For the text-containing cell, return its midpoint in (X, Y) coordinate format. 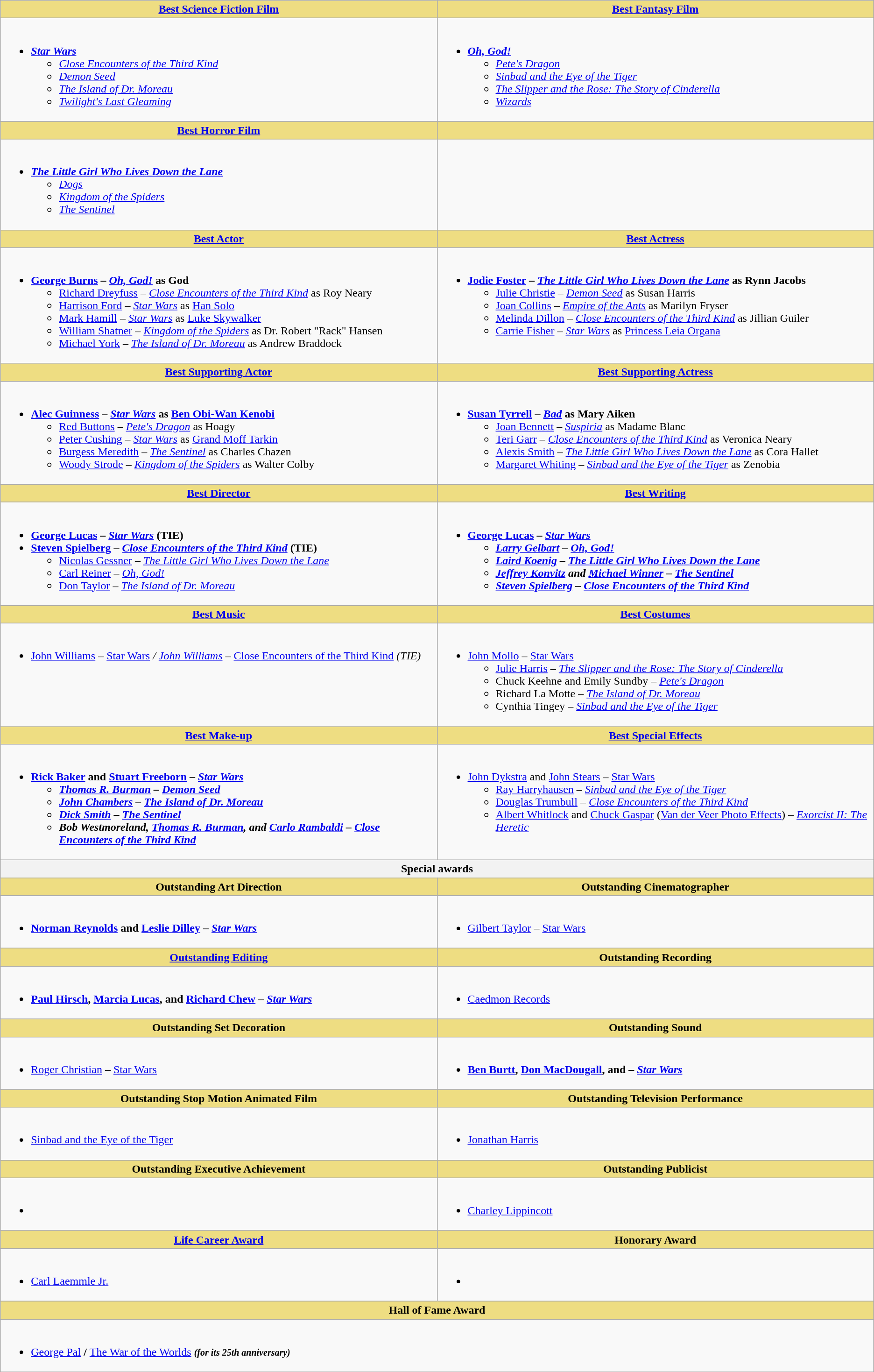
Outstanding Sound (655, 1028)
Honorary Award (655, 1239)
Oh, God!Pete's DragonSinbad and the Eye of the TigerThe Slipper and the Rose: The Story of CinderellaWizards (655, 70)
Outstanding Television Performance (655, 1098)
The Little Girl Who Lives Down the LaneDogsKingdom of the SpidersThe Sentinel (218, 184)
Caedmon Records (655, 993)
Roger Christian – Star Wars (218, 1063)
Charley Lippincott (655, 1204)
George Pal / The War of the Worlds (for its 25th anniversary) (437, 1345)
Hall of Fame Award (437, 1310)
Outstanding Publicist (655, 1169)
Life Career Award (218, 1239)
Outstanding Stop Motion Animated Film (218, 1098)
Best Director (218, 493)
Outstanding Recording (655, 957)
John Williams – Star Wars / John Williams – Close Encounters of the Third Kind (TIE) (218, 674)
Best Supporting Actress (655, 372)
Best Actress (655, 239)
Outstanding Art Direction (218, 887)
Best Actor (218, 239)
Best Make-up (218, 736)
Outstanding Set Decoration (218, 1028)
Special awards (437, 869)
Star WarsClose Encounters of the Third KindDemon SeedThe Island of Dr. MoreauTwilight's Last Gleaming (218, 70)
Sinbad and the Eye of the Tiger (218, 1134)
Best Music (218, 614)
Ben Burtt, Don MacDougall, and – Star Wars (655, 1063)
Best Fantasy Film (655, 9)
Best Costumes (655, 614)
Paul Hirsch, Marcia Lucas, and Richard Chew – Star Wars (218, 993)
Best Horror Film (218, 130)
Best Writing (655, 493)
Carl Laemmle Jr. (218, 1275)
Best Supporting Actor (218, 372)
Outstanding Cinematographer (655, 887)
Jonathan Harris (655, 1134)
Gilbert Taylor – Star Wars (655, 922)
Norman Reynolds and Leslie Dilley – Star Wars (218, 922)
Best Special Effects (655, 736)
Outstanding Executive Achievement (218, 1169)
Best Science Fiction Film (218, 9)
Outstanding Editing (218, 957)
